Return the [x, y] coordinate for the center point of the cell that contains the specified text.  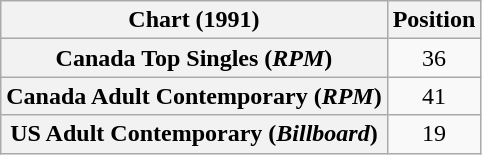
Canada Top Singles (RPM) [194, 58]
US Adult Contemporary (Billboard) [194, 134]
19 [434, 134]
41 [434, 96]
Position [434, 20]
36 [434, 58]
Chart (1991) [194, 20]
Canada Adult Contemporary (RPM) [194, 96]
